Capture the cell that displays the provided text and extract its (x, y) central coordinate. 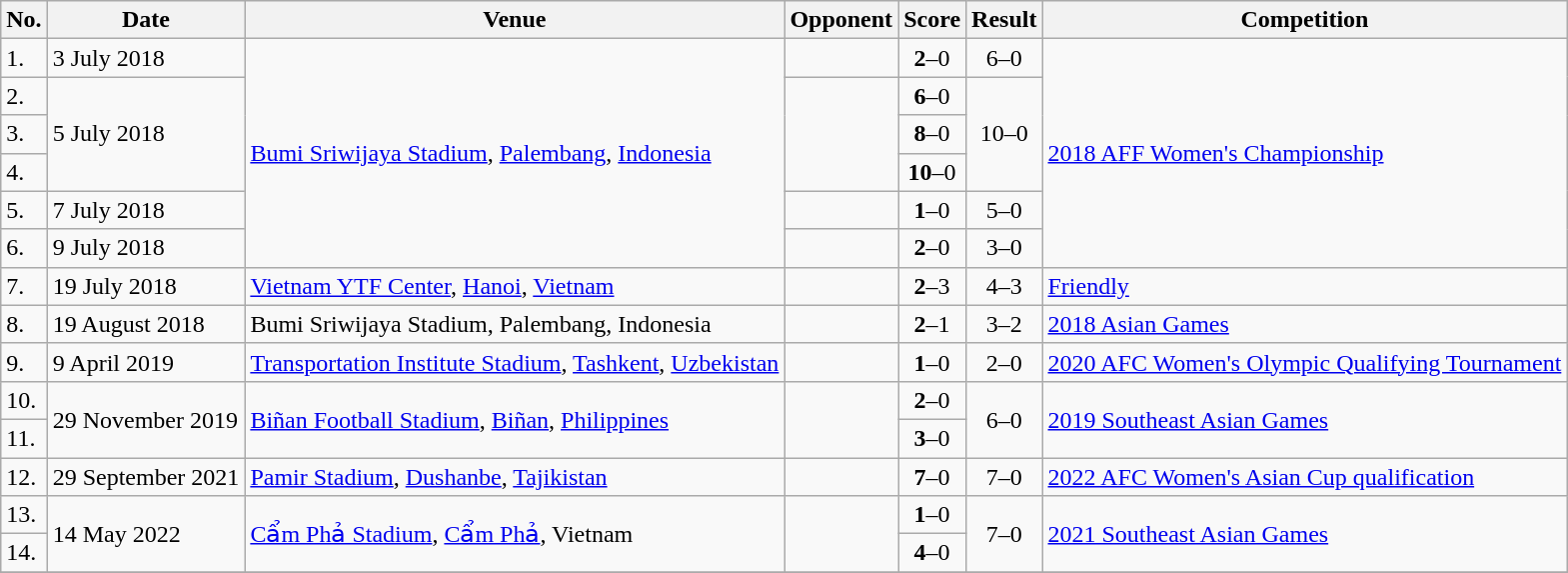
No. (24, 20)
9. (24, 362)
2022 AFC Women's Asian Cup qualification (1305, 477)
Pamir Stadium, Dushanbe, Tajikistan (515, 477)
5. (24, 210)
9 April 2019 (146, 362)
Venue (515, 20)
2018 AFF Women's Championship (1305, 153)
14. (24, 553)
7 July 2018 (146, 210)
9 July 2018 (146, 248)
6. (24, 248)
1. (24, 58)
29 September 2021 (146, 477)
3–2 (1004, 324)
Result (1004, 20)
10. (24, 400)
Competition (1305, 20)
2021 Southeast Asian Games (1305, 534)
7. (24, 286)
2020 AFC Women's Olympic Qualifying Tournament (1305, 362)
3 July 2018 (146, 58)
4–0 (932, 553)
5–0 (1004, 210)
19 July 2018 (146, 286)
2019 Southeast Asian Games (1305, 419)
12. (24, 477)
11. (24, 438)
14 May 2022 (146, 534)
3. (24, 134)
2–1 (932, 324)
4–3 (1004, 286)
13. (24, 515)
Date (146, 20)
29 November 2019 (146, 419)
Score (932, 20)
5 July 2018 (146, 134)
2018 Asian Games (1305, 324)
Biñan Football Stadium, Biñan, Philippines (515, 419)
Opponent (841, 20)
2. (24, 96)
Transportation Institute Stadium, Tashkent, Uzbekistan (515, 362)
Cẩm Phả Stadium, Cẩm Phả, Vietnam (515, 534)
8–0 (932, 134)
Vietnam YTF Center, Hanoi, Vietnam (515, 286)
8. (24, 324)
Friendly (1305, 286)
19 August 2018 (146, 324)
4. (24, 172)
2–3 (932, 286)
